Output the (X, Y) coordinate of the center of the cell containing the given text.  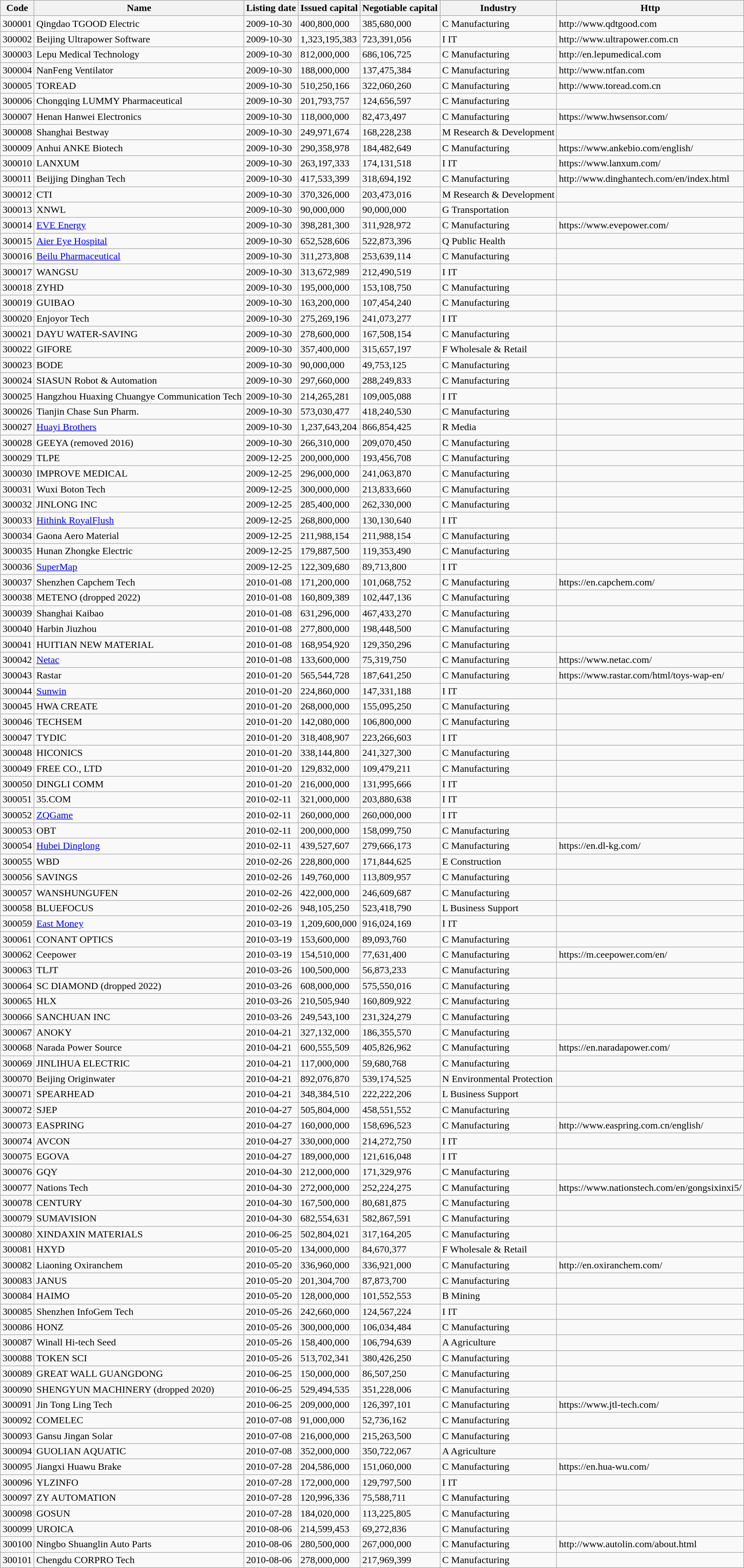
311,928,972 (400, 225)
163,200,000 (329, 303)
272,000,000 (329, 1188)
GIFORE (139, 349)
204,586,000 (329, 1467)
DAYU WATER-SAVING (139, 334)
HICONICS (139, 753)
129,832,000 (329, 769)
209,000,000 (329, 1405)
Netac (139, 660)
49,753,125 (400, 365)
300094 (17, 1451)
300028 (17, 442)
1,237,643,204 (329, 427)
529,494,535 (329, 1389)
Hubei Dinglong (139, 846)
300031 (17, 489)
300032 (17, 505)
151,060,000 (400, 1467)
285,400,000 (329, 505)
300024 (17, 380)
300037 (17, 582)
300020 (17, 318)
149,760,000 (329, 877)
300083 (17, 1281)
https://en.dl-kg.com/ (650, 846)
Chengdu CORPRO Tech (139, 1560)
106,794,639 (400, 1343)
300080 (17, 1234)
300076 (17, 1172)
370,326,000 (329, 194)
WANGSU (139, 272)
214,265,281 (329, 396)
300079 (17, 1219)
Wuxi Boton Tech (139, 489)
539,174,525 (400, 1079)
124,567,224 (400, 1312)
300057 (17, 892)
505,804,000 (329, 1110)
69,272,836 (400, 1529)
SHENGYUN MACHINERY (dropped 2020) (139, 1389)
336,960,000 (329, 1265)
300015 (17, 241)
Winall Hi-tech Seed (139, 1343)
573,030,477 (329, 411)
263,197,333 (329, 163)
203,880,638 (400, 799)
330,000,000 (329, 1141)
75,319,750 (400, 660)
300013 (17, 210)
241,327,300 (400, 753)
380,426,250 (400, 1358)
300047 (17, 738)
300042 (17, 660)
http://www.ultrapower.com.cn (650, 39)
300016 (17, 256)
100,500,000 (329, 970)
241,073,277 (400, 318)
300019 (17, 303)
TLPE (139, 458)
300090 (17, 1389)
160,809,389 (329, 598)
EGOVA (139, 1156)
300050 (17, 784)
Beijing Originwater (139, 1079)
117,000,000 (329, 1063)
131,995,666 (400, 784)
142,080,000 (329, 722)
Jin Tong Ling Tech (139, 1405)
300074 (17, 1141)
300095 (17, 1467)
300065 (17, 1001)
300022 (17, 349)
300038 (17, 598)
300004 (17, 70)
Hangzhou Huaxing Chuangye Communication Tech (139, 396)
242,660,000 (329, 1312)
241,063,870 (400, 474)
101,068,752 (400, 582)
EVE Energy (139, 225)
300033 (17, 520)
336,921,000 (400, 1265)
https://www.ankebio.com/english/ (650, 148)
59,680,768 (400, 1063)
222,222,206 (400, 1094)
G Transportation (498, 210)
290,358,978 (329, 148)
253,639,114 (400, 256)
278,600,000 (329, 334)
300014 (17, 225)
300084 (17, 1296)
GUIBAO (139, 303)
214,599,453 (329, 1529)
338,144,800 (329, 753)
http://www.qdtgood.com (650, 24)
300078 (17, 1203)
231,324,279 (400, 1017)
JANUS (139, 1281)
300040 (17, 629)
89,713,800 (400, 567)
Liaoning Oxiranchem (139, 1265)
Listing date (271, 8)
522,873,396 (400, 241)
126,397,101 (400, 1405)
52,736,162 (400, 1420)
http://www.easpring.com.cn/english/ (650, 1125)
262,330,000 (400, 505)
E Construction (498, 861)
300048 (17, 753)
417,533,399 (329, 179)
300010 (17, 163)
BLUEFOCUS (139, 908)
B Mining (498, 1296)
212,000,000 (329, 1172)
214,272,750 (400, 1141)
300081 (17, 1250)
http://www.autolin.com/about.html (650, 1544)
TOREAD (139, 86)
322,060,260 (400, 86)
COMELEC (139, 1420)
280,500,000 (329, 1544)
600,555,509 (329, 1048)
313,672,989 (329, 272)
R Media (498, 427)
107,454,240 (400, 303)
118,000,000 (329, 117)
948,105,250 (329, 908)
300059 (17, 923)
153,600,000 (329, 939)
ANOKY (139, 1032)
300039 (17, 613)
467,433,270 (400, 613)
https://www.nationstech.com/en/gongsixinxi5/ (650, 1188)
300072 (17, 1110)
523,418,790 (400, 908)
300093 (17, 1435)
385,680,000 (400, 24)
215,263,500 (400, 1435)
213,833,660 (400, 489)
GQY (139, 1172)
150,000,000 (329, 1374)
XNWL (139, 210)
300018 (17, 287)
682,554,631 (329, 1219)
300006 (17, 101)
1,323,195,383 (329, 39)
Henan Hanwei Electronics (139, 117)
652,528,606 (329, 241)
198,448,500 (400, 629)
300045 (17, 707)
https://en.capchem.com/ (650, 582)
JINLONG INC (139, 505)
87,873,700 (400, 1281)
300071 (17, 1094)
Tianjin Chase Sun Pharm. (139, 411)
WBD (139, 861)
575,550,016 (400, 986)
268,800,000 (329, 520)
SUMAVISION (139, 1219)
608,000,000 (329, 986)
EASPRING (139, 1125)
Hithink RoyalFlush (139, 520)
201,793,757 (329, 101)
121,616,048 (400, 1156)
171,844,625 (400, 861)
187,641,250 (400, 675)
BODE (139, 365)
300061 (17, 939)
300088 (17, 1358)
171,200,000 (329, 582)
Beilu Pharmaceutical (139, 256)
223,266,603 (400, 738)
300055 (17, 861)
TYDIC (139, 738)
89,093,760 (400, 939)
300009 (17, 148)
300068 (17, 1048)
NanFeng Ventilator (139, 70)
http://www.dinghantech.com/en/index.html (650, 179)
154,510,000 (329, 955)
916,024,169 (400, 923)
279,666,173 (400, 846)
56,873,233 (400, 970)
300012 (17, 194)
318,408,907 (329, 738)
Aier Eye Hospital (139, 241)
300075 (17, 1156)
348,384,510 (329, 1094)
300085 (17, 1312)
35.COM (139, 799)
JINLIHUA ELECTRIC (139, 1063)
Hunan Zhongke Electric (139, 551)
Lepu Medical Technology (139, 55)
300091 (17, 1405)
FREE CO., LTD (139, 769)
Chongqing LUMMY Pharmaceutical (139, 101)
84,670,377 (400, 1250)
TLJT (139, 970)
510,250,166 (329, 86)
153,108,750 (400, 287)
https://www.hwsensor.com/ (650, 117)
https://www.jtl-tech.com/ (650, 1405)
311,273,808 (329, 256)
WANSHUNGUFEN (139, 892)
300041 (17, 644)
300053 (17, 830)
http://www.ntfan.com (650, 70)
300082 (17, 1265)
418,240,530 (400, 411)
HONZ (139, 1327)
300043 (17, 675)
SANCHUAN INC (139, 1017)
CENTURY (139, 1203)
168,954,920 (329, 644)
209,070,450 (400, 442)
267,000,000 (400, 1544)
422,000,000 (329, 892)
ZYHD (139, 287)
77,631,400 (400, 955)
321,000,000 (329, 799)
158,099,750 (400, 830)
300034 (17, 536)
158,400,000 (329, 1343)
300044 (17, 691)
106,800,000 (400, 722)
892,076,870 (329, 1079)
203,473,016 (400, 194)
129,350,296 (400, 644)
327,132,000 (329, 1032)
SAVINGS (139, 877)
DINGLI COMM (139, 784)
278,000,000 (329, 1560)
300029 (17, 458)
TOKEN SCI (139, 1358)
91,000,000 (329, 1420)
https://en.naradapower.com/ (650, 1048)
Narada Power Source (139, 1048)
Sunwin (139, 691)
300086 (17, 1327)
HWA CREATE (139, 707)
128,000,000 (329, 1296)
249,971,674 (329, 132)
https://www.netac.com/ (650, 660)
300001 (17, 24)
352,000,000 (329, 1451)
174,131,518 (400, 163)
300069 (17, 1063)
297,660,000 (329, 380)
GUOLIAN AQUATIC (139, 1451)
UROICA (139, 1529)
189,000,000 (329, 1156)
N Environmental Protection (498, 1079)
Beijing Ultrapower Software (139, 39)
171,329,976 (400, 1172)
Code (17, 8)
300046 (17, 722)
OBT (139, 830)
160,809,922 (400, 1001)
CTI (139, 194)
Shanghai Bestway (139, 132)
300058 (17, 908)
249,543,100 (329, 1017)
201,304,700 (329, 1281)
188,000,000 (329, 70)
Beijjing Dinghan Tech (139, 179)
Ceepower (139, 955)
Rastar (139, 675)
75,588,711 (400, 1498)
AVCON (139, 1141)
GOSUN (139, 1513)
Name (139, 8)
350,722,067 (400, 1451)
120,996,336 (329, 1498)
GEEYA (removed 2016) (139, 442)
217,969,399 (400, 1560)
300027 (17, 427)
210,505,940 (329, 1001)
300073 (17, 1125)
300049 (17, 769)
300066 (17, 1017)
300002 (17, 39)
400,800,000 (329, 24)
Nations Tech (139, 1188)
277,800,000 (329, 629)
246,609,687 (400, 892)
113,809,957 (400, 877)
582,867,591 (400, 1219)
502,804,021 (329, 1234)
300036 (17, 567)
631,296,000 (329, 613)
CONANT OPTICS (139, 939)
Enjoyor Tech (139, 318)
300021 (17, 334)
300099 (17, 1529)
439,527,607 (329, 846)
212,490,519 (400, 272)
130,130,640 (400, 520)
300023 (17, 365)
318,694,192 (400, 179)
158,696,523 (400, 1125)
224,860,000 (329, 691)
300100 (17, 1544)
300070 (17, 1079)
300003 (17, 55)
Industry (498, 8)
300101 (17, 1560)
Ningbo Shuanglin Auto Parts (139, 1544)
812,000,000 (329, 55)
http://en.oxiranchem.com/ (650, 1265)
193,456,708 (400, 458)
300062 (17, 955)
458,551,552 (400, 1110)
300007 (17, 117)
134,000,000 (329, 1250)
Jiangxi Huawu Brake (139, 1467)
Q Public Health (498, 241)
SC DIAMOND (dropped 2022) (139, 986)
179,887,500 (329, 551)
122,309,680 (329, 567)
167,508,154 (400, 334)
HAIMO (139, 1296)
315,657,197 (400, 349)
Issued capital (329, 8)
351,228,006 (400, 1389)
HUITIAN NEW MATERIAL (139, 644)
300054 (17, 846)
266,310,000 (329, 442)
119,353,490 (400, 551)
513,702,341 (329, 1358)
172,000,000 (329, 1482)
Http (650, 8)
300008 (17, 132)
317,164,205 (400, 1234)
109,479,211 (400, 769)
167,500,000 (329, 1203)
300089 (17, 1374)
268,000,000 (329, 707)
296,000,000 (329, 474)
ZY AUTOMATION (139, 1498)
129,797,500 (400, 1482)
300064 (17, 986)
https://en.hua-wu.com/ (650, 1467)
113,225,805 (400, 1513)
Shenzhen InfoGem Tech (139, 1312)
565,544,728 (329, 675)
300025 (17, 396)
80,681,875 (400, 1203)
Gaona Aero Material (139, 536)
Huayi Brothers (139, 427)
160,000,000 (329, 1125)
Shanghai Kaibao (139, 613)
GREAT WALL GUANGDONG (139, 1374)
HXYD (139, 1250)
184,482,649 (400, 148)
https://m.ceepower.com/en/ (650, 955)
300077 (17, 1188)
METENO (dropped 2022) (139, 598)
http://en.lepumedical.com (650, 55)
398,281,300 (329, 225)
288,249,833 (400, 380)
300067 (17, 1032)
ZQGame (139, 815)
106,034,484 (400, 1327)
SPEARHEAD (139, 1094)
300005 (17, 86)
866,854,425 (400, 427)
228,800,000 (329, 861)
300096 (17, 1482)
300026 (17, 411)
101,552,553 (400, 1296)
XINDAXIN MATERIALS (139, 1234)
1,209,600,000 (329, 923)
https://www.lanxum.com/ (650, 163)
300098 (17, 1513)
IMPROVE MEDICAL (139, 474)
133,600,000 (329, 660)
LANXUM (139, 163)
HLX (139, 1001)
SIASUN Robot & Automation (139, 380)
147,331,188 (400, 691)
YLZINFO (139, 1482)
300017 (17, 272)
Shenzhen Capchem Tech (139, 582)
300011 (17, 179)
686,106,725 (400, 55)
East Money (139, 923)
Qingdao TGOOD Electric (139, 24)
723,391,056 (400, 39)
https://www.rastar.com/html/toys-wap-en/ (650, 675)
SuperMap (139, 567)
195,000,000 (329, 287)
300030 (17, 474)
https://www.evepower.com/ (650, 225)
Harbin Jiuzhou (139, 629)
300097 (17, 1498)
82,473,497 (400, 117)
186,355,570 (400, 1032)
137,475,384 (400, 70)
300092 (17, 1420)
300056 (17, 877)
http://www.toread.com.cn (650, 86)
102,447,136 (400, 598)
252,224,275 (400, 1188)
86,507,250 (400, 1374)
TECHSEM (139, 722)
109,005,088 (400, 396)
124,656,597 (400, 101)
405,826,962 (400, 1048)
300035 (17, 551)
Anhui ANKE Biotech (139, 148)
155,095,250 (400, 707)
300063 (17, 970)
300051 (17, 799)
168,228,238 (400, 132)
SJEP (139, 1110)
300087 (17, 1343)
Negotiable capital (400, 8)
275,269,196 (329, 318)
300052 (17, 815)
Gansu Jingan Solar (139, 1435)
184,020,000 (329, 1513)
357,400,000 (329, 349)
